From the cell containing the given text, extract its center point as (x, y) coordinate. 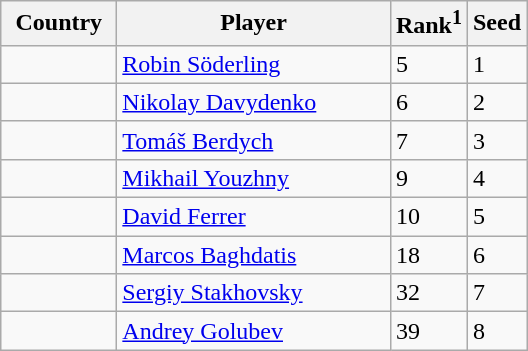
Player (254, 24)
Tomáš Berdych (254, 140)
4 (496, 178)
2 (496, 102)
Andrey Golubev (254, 331)
Rank1 (428, 24)
Seed (496, 24)
Nikolay Davydenko (254, 102)
Country (59, 24)
18 (428, 255)
9 (428, 178)
10 (428, 217)
Robin Söderling (254, 64)
David Ferrer (254, 217)
39 (428, 331)
32 (428, 293)
Mikhail Youzhny (254, 178)
Sergiy Stakhovsky (254, 293)
Marcos Baghdatis (254, 255)
8 (496, 331)
1 (496, 64)
3 (496, 140)
